Detect which cell encompasses the target text, then output its [x, y] center coordinate. 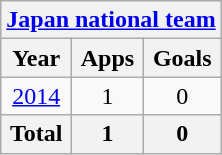
Total [36, 134]
Goals [182, 58]
Apps [108, 58]
2014 [36, 96]
Year [36, 58]
Japan national team [111, 20]
